From the cell containing the given text, extract its center point as [x, y] coordinate. 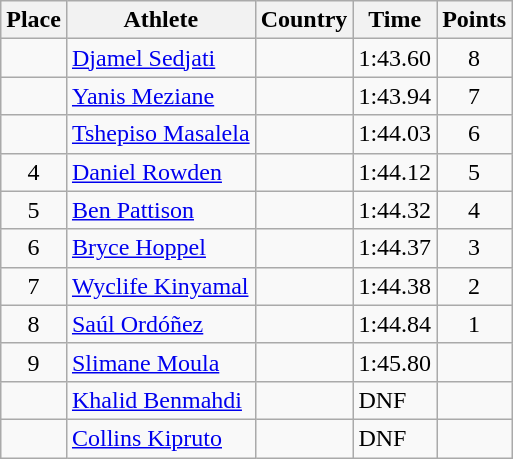
Saúl Ordóñez [160, 324]
2 [474, 286]
Ben Pattison [160, 210]
1:44.37 [395, 248]
Country [304, 20]
1:44.32 [395, 210]
1:43.60 [395, 58]
Collins Kipruto [160, 438]
1:44.38 [395, 286]
1:44.03 [395, 134]
Djamel Sedjati [160, 58]
1:44.12 [395, 172]
1 [474, 324]
Place [34, 20]
Yanis Meziane [160, 96]
Athlete [160, 20]
1:43.94 [395, 96]
9 [34, 362]
1:45.80 [395, 362]
1:44.84 [395, 324]
Points [474, 20]
3 [474, 248]
Wyclife Kinyamal [160, 286]
Tshepiso Masalela [160, 134]
Slimane Moula [160, 362]
Time [395, 20]
Bryce Hoppel [160, 248]
Daniel Rowden [160, 172]
Khalid Benmahdi [160, 400]
